For the text-containing cell, return its midpoint in [x, y] coordinate format. 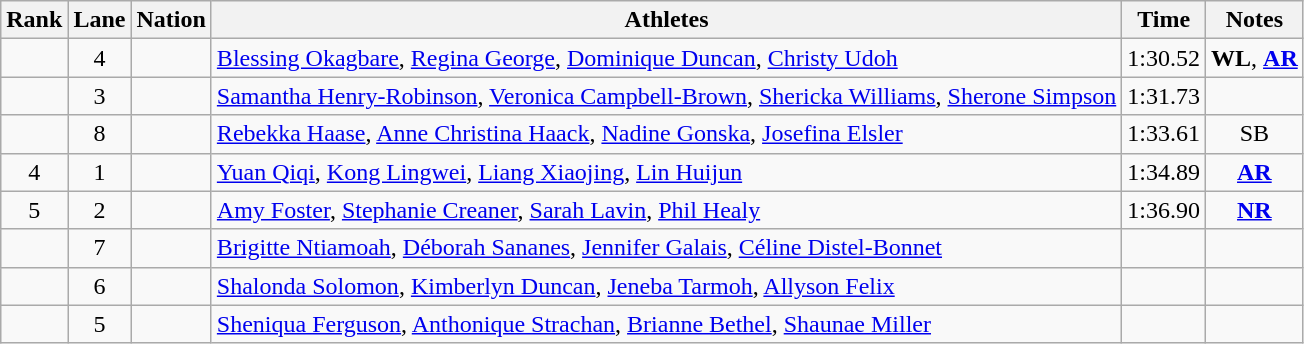
1:31.73 [1164, 96]
Yuan Qiqi, Kong Lingwei, Liang Xiaojing, Lin Huijun [666, 172]
Samantha Henry-Robinson, Veronica Campbell-Brown, Shericka Williams, Sherone Simpson [666, 96]
Blessing Okagbare, Regina George, Dominique Duncan, Christy Udoh [666, 58]
3 [100, 96]
8 [100, 134]
SB [1255, 134]
1:36.90 [1164, 210]
1:34.89 [1164, 172]
Shalonda Solomon, Kimberlyn Duncan, Jeneba Tarmoh, Allyson Felix [666, 286]
Sheniqua Ferguson, Anthonique Strachan, Brianne Bethel, Shaunae Miller [666, 324]
Nation [171, 20]
Rank [34, 20]
1:30.52 [1164, 58]
Athletes [666, 20]
Amy Foster, Stephanie Creaner, Sarah Lavin, Phil Healy [666, 210]
Rebekka Haase, Anne Christina Haack, Nadine Gonska, Josefina Elsler [666, 134]
WL, AR [1255, 58]
NR [1255, 210]
Time [1164, 20]
1:33.61 [1164, 134]
2 [100, 210]
1 [100, 172]
Brigitte Ntiamoah, Déborah Sananes, Jennifer Galais, Céline Distel-Bonnet [666, 248]
6 [100, 286]
AR [1255, 172]
7 [100, 248]
Lane [100, 20]
Notes [1255, 20]
